Find where the given text appears and provide that cell's center as (x, y) coordinate. 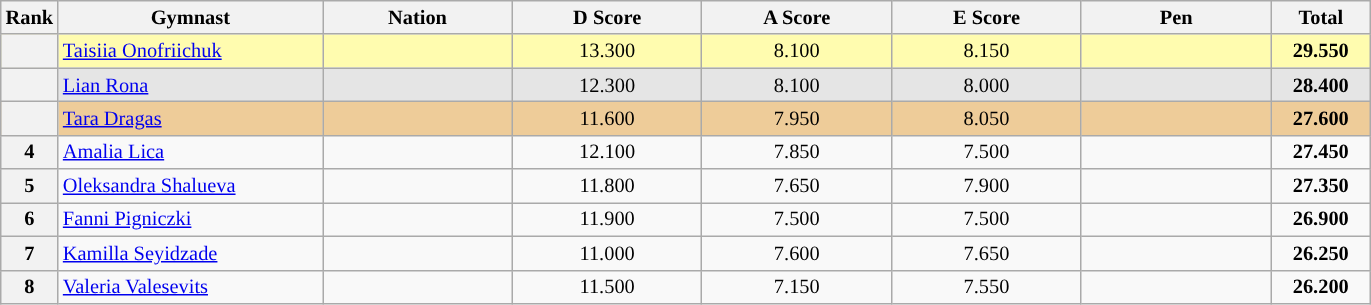
4 (30, 152)
Lian Rona (190, 85)
13.300 (607, 51)
Tara Dragas (190, 118)
Rank (30, 17)
26.900 (1321, 219)
Total (1321, 17)
Pen (1176, 17)
6 (30, 219)
11.000 (607, 253)
7 (30, 253)
D Score (607, 17)
Valeria Valesevits (190, 287)
7.900 (987, 186)
27.450 (1321, 152)
Amalia Lica (190, 152)
7.950 (797, 118)
Kamilla Seyidzade (190, 253)
12.300 (607, 85)
8.150 (987, 51)
11.600 (607, 118)
7.550 (987, 287)
11.800 (607, 186)
28.400 (1321, 85)
A Score (797, 17)
8.050 (987, 118)
E Score (987, 17)
29.550 (1321, 51)
26.250 (1321, 253)
7.150 (797, 287)
7.600 (797, 253)
8.000 (987, 85)
7.850 (797, 152)
11.500 (607, 287)
27.600 (1321, 118)
Nation (418, 17)
Taisiia Onofriichuk (190, 51)
Oleksandra Shalueva (190, 186)
8 (30, 287)
Gymnast (190, 17)
5 (30, 186)
11.900 (607, 219)
27.350 (1321, 186)
Fanni Pigniczki (190, 219)
26.200 (1321, 287)
12.100 (607, 152)
